Return the [x, y] coordinate for the center point of the cell that contains the specified text.  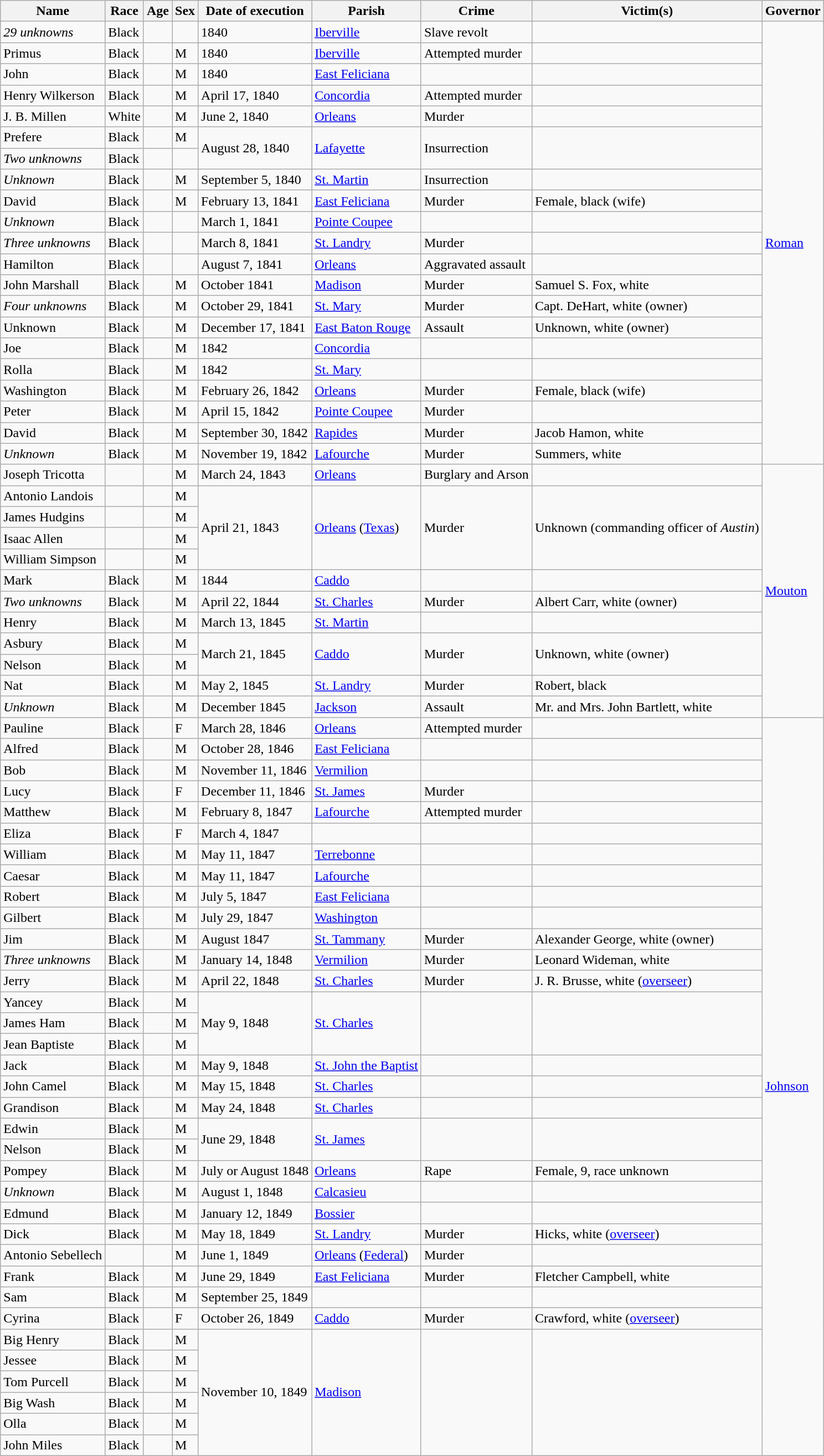
June 29, 1848 [255, 1139]
Governor [793, 11]
Eliza [53, 833]
April 15, 1842 [255, 412]
1844 [255, 580]
April 22, 1844 [255, 601]
Jerry [53, 981]
Orleans (Federal) [367, 1255]
Alfred [53, 749]
Olla [53, 1424]
Isaac Allen [53, 538]
Yancey [53, 1002]
April 21, 1843 [255, 527]
August 1, 1848 [255, 1192]
29 unknowns [53, 32]
December 11, 1846 [255, 791]
Hicks, white (overseer) [647, 1234]
May 24, 1848 [255, 1108]
Nat [53, 686]
Lucy [53, 791]
Dick [53, 1234]
August 1847 [255, 939]
Terrebonne [367, 854]
Date of execution [255, 11]
Antonio Sebellech [53, 1255]
Rolla [53, 370]
Tom Purcell [53, 1382]
Four unknowns [53, 306]
Jackson [367, 707]
St. Tammany [367, 939]
Mark [53, 580]
Matthew [53, 812]
Samuel S. Fox, white [647, 285]
Female, 9, race unknown [647, 1171]
Capt. DeHart, white (owner) [647, 306]
March 1, 1841 [255, 222]
Crawford, white (overseer) [647, 1319]
May 15, 1848 [255, 1086]
John Miles [53, 1445]
Robert, black [647, 686]
Edwin [53, 1129]
Pompey [53, 1171]
Primus [53, 53]
Jessee [53, 1361]
Edmund [53, 1213]
J. R. Brusse, white (overseer) [647, 981]
Age [157, 11]
John [53, 74]
Jack [53, 1065]
Henry Wilkerson [53, 95]
November 19, 1842 [255, 454]
White [125, 116]
Peter [53, 412]
December 17, 1841 [255, 327]
September 30, 1842 [255, 433]
Slave revolt [476, 32]
Gilbert [53, 917]
Joseph Tricotta [53, 475]
Bob [53, 770]
March 28, 1846 [255, 728]
July 5, 1847 [255, 896]
July 29, 1847 [255, 917]
Aggravated assault [476, 264]
Name [53, 11]
Rapides [367, 433]
Jim [53, 939]
Crime [476, 11]
Big Henry [53, 1340]
Hamilton [53, 264]
June 2, 1840 [255, 116]
April 22, 1848 [255, 981]
Sam [53, 1298]
October 26, 1849 [255, 1319]
Roman [793, 243]
J. B. Millen [53, 116]
Rape [476, 1171]
Johnson [793, 1086]
March 24, 1843 [255, 475]
James Ham [53, 1023]
March 8, 1841 [255, 243]
August 7, 1841 [255, 264]
Cyrina [53, 1319]
October 28, 1846 [255, 749]
May 2, 1845 [255, 686]
St. John the Baptist [367, 1065]
Parish [367, 11]
March 21, 1845 [255, 654]
Pauline [53, 728]
November 10, 1849 [255, 1392]
January 12, 1849 [255, 1213]
Robert [53, 896]
May 18, 1849 [255, 1234]
July or August 1848 [255, 1171]
Antonio Landois [53, 496]
Calcasieu [367, 1192]
Leonard Wideman, white [647, 960]
East Baton Rouge [367, 327]
September 25, 1849 [255, 1298]
Bossier [367, 1213]
Mouton [793, 591]
Big Wash [53, 1403]
June 1, 1849 [255, 1255]
James Hudgins [53, 517]
William [53, 854]
October 29, 1841 [255, 306]
Fletcher Campbell, white [647, 1276]
January 14, 1848 [255, 960]
Frank [53, 1276]
Jacob Hamon, white [647, 433]
March 13, 1845 [255, 623]
Prefere [53, 137]
November 11, 1846 [255, 770]
February 26, 1842 [255, 391]
Unknown (commanding officer of Austin) [647, 527]
Alexander George, white (owner) [647, 939]
Asbury [53, 644]
August 28, 1840 [255, 148]
March 4, 1847 [255, 833]
Lafayette [367, 148]
William Simpson [53, 559]
Albert Carr, white (owner) [647, 601]
February 8, 1847 [255, 812]
Mr. and Mrs. John Bartlett, white [647, 707]
Victim(s) [647, 11]
John Marshall [53, 285]
February 13, 1841 [255, 201]
June 29, 1849 [255, 1276]
Summers, white [647, 454]
John Camel [53, 1086]
Sex [185, 11]
December 1845 [255, 707]
October 1841 [255, 285]
Henry [53, 623]
Joe [53, 348]
Grandison [53, 1108]
Orleans (Texas) [367, 527]
Caesar [53, 875]
Burglary and Arson [476, 475]
Jean Baptiste [53, 1044]
April 17, 1840 [255, 95]
September 5, 1840 [255, 180]
Race [125, 11]
